From the cell containing the given text, extract its center point as (x, y) coordinate. 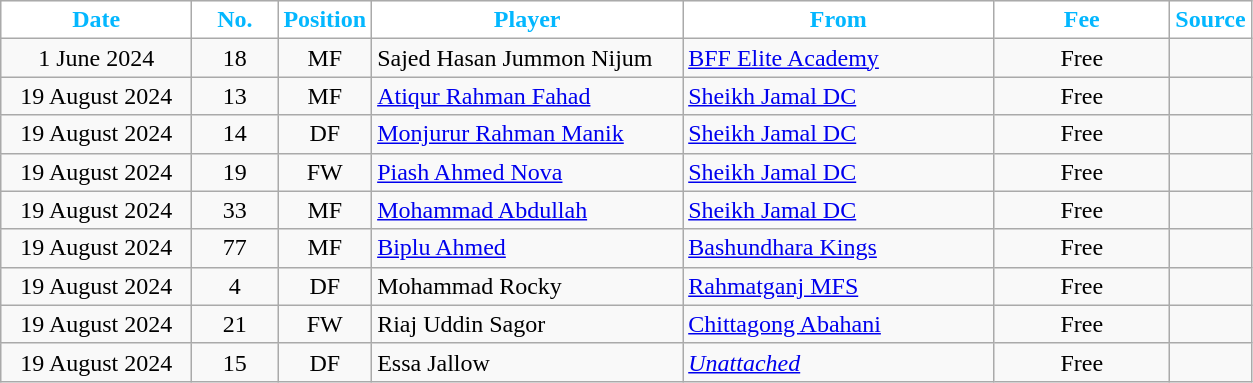
Monjurur Rahman Manik (528, 134)
77 (235, 248)
15 (235, 362)
Fee (1082, 20)
21 (235, 324)
No. (235, 20)
Chittagong Abahani (838, 324)
Player (528, 20)
From (838, 20)
BFF Elite Academy (838, 58)
Riaj Uddin Sagor (528, 324)
Atiqur Rahman Fahad (528, 96)
Bashundhara Kings (838, 248)
Unattached (838, 362)
Biplu Ahmed (528, 248)
Sajed Hasan Jummon Nijum (528, 58)
1 June 2024 (96, 58)
Piash Ahmed Nova (528, 172)
Rahmatganj MFS (838, 286)
Mohammad Abdullah (528, 210)
Essa Jallow (528, 362)
4 (235, 286)
33 (235, 210)
Mohammad Rocky (528, 286)
14 (235, 134)
Position (325, 20)
19 (235, 172)
18 (235, 58)
13 (235, 96)
Source (1210, 20)
Date (96, 20)
